Provide the [x, y] coordinate of the cell's center where the given text is located.  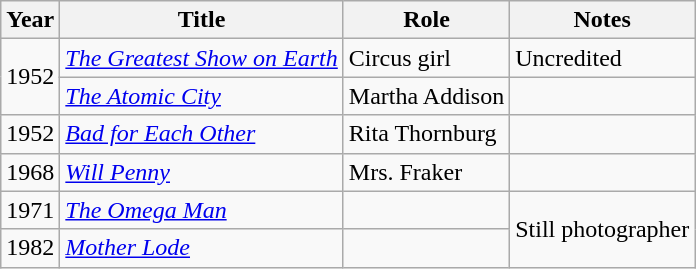
Martha Addison [426, 96]
Year [30, 20]
Mother Lode [202, 248]
1982 [30, 248]
The Omega Man [202, 210]
The Greatest Show on Earth [202, 58]
Circus girl [426, 58]
Title [202, 20]
Notes [602, 20]
Role [426, 20]
Rita Thornburg [426, 134]
1968 [30, 172]
Will Penny [202, 172]
1971 [30, 210]
The Atomic City [202, 96]
Bad for Each Other [202, 134]
Still photographer [602, 229]
Mrs. Fraker [426, 172]
Uncredited [602, 58]
